Output the (X, Y) coordinate of the center of the cell containing the given text.  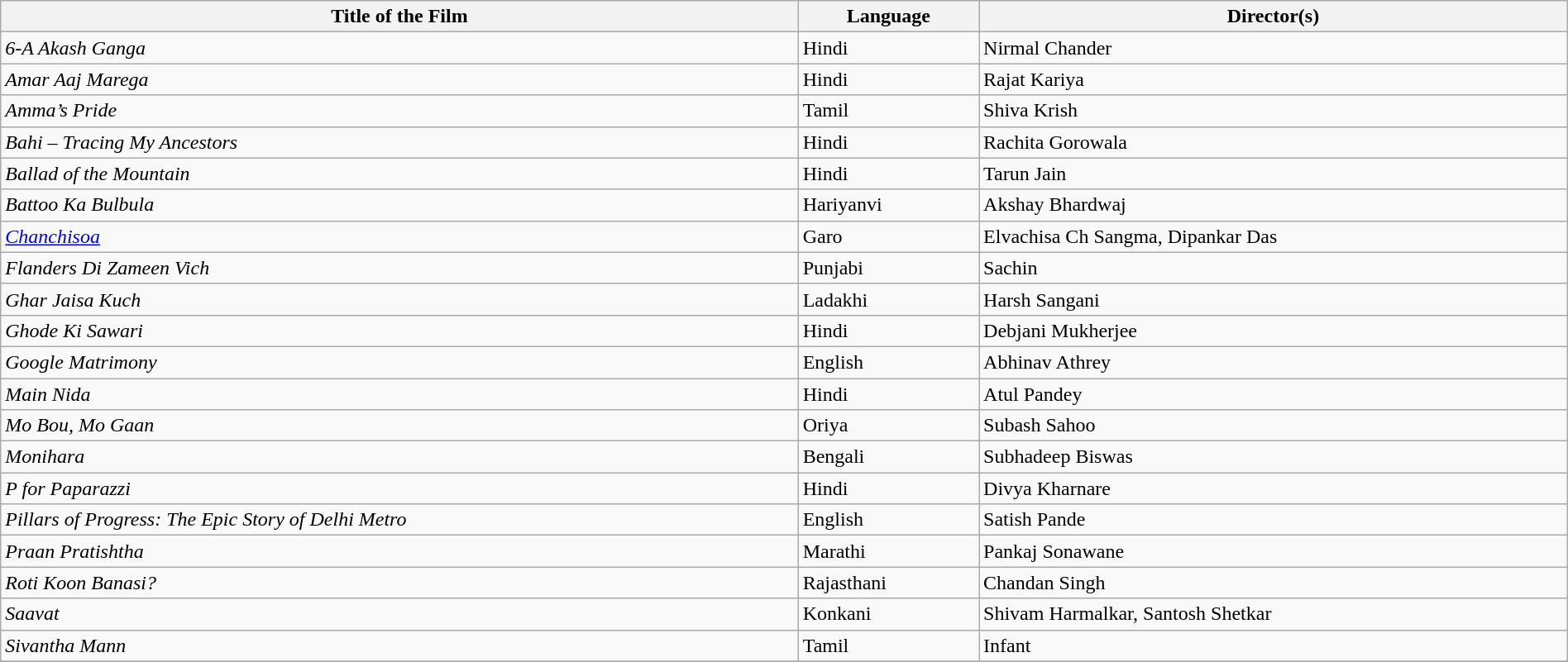
Satish Pande (1274, 520)
Atul Pandey (1274, 394)
Monihara (399, 457)
6-A Akash Ganga (399, 48)
Director(s) (1274, 17)
Bengali (888, 457)
Bahi – Tracing My Ancestors (399, 142)
Ladakhi (888, 299)
Tarun Jain (1274, 174)
Harsh Sangani (1274, 299)
Pankaj Sonawane (1274, 551)
Chandan Singh (1274, 583)
Rajat Kariya (1274, 79)
Amma’s Pride (399, 111)
Ghode Ki Sawari (399, 331)
Infant (1274, 645)
Main Nida (399, 394)
Sachin (1274, 268)
Language (888, 17)
Title of the Film (399, 17)
P for Paparazzi (399, 488)
Pillars of Progress: The Epic Story of Delhi Metro (399, 520)
Saavat (399, 614)
Debjani Mukherjee (1274, 331)
Shivam Harmalkar, Santosh Shetkar (1274, 614)
Ghar Jaisa Kuch (399, 299)
Roti Koon Banasi? (399, 583)
Sivantha Mann (399, 645)
Subash Sahoo (1274, 426)
Divya Kharnare (1274, 488)
Battoo Ka Bulbula (399, 205)
Abhinav Athrey (1274, 362)
Chanchisoa (399, 236)
Rachita Gorowala (1274, 142)
Nirmal Chander (1274, 48)
Oriya (888, 426)
Rajasthani (888, 583)
Praan Pratishtha (399, 551)
Mo Bou, Mo Gaan (399, 426)
Google Matrimony (399, 362)
Ballad of the Mountain (399, 174)
Konkani (888, 614)
Amar Aaj Marega (399, 79)
Punjabi (888, 268)
Flanders Di Zameen Vich (399, 268)
Elvachisa Ch Sangma, Dipankar Das (1274, 236)
Marathi (888, 551)
Garo (888, 236)
Subhadeep Biswas (1274, 457)
Shiva Krish (1274, 111)
Hariyanvi (888, 205)
Akshay Bhardwaj (1274, 205)
